Scan for the cell matching the given text and deliver its (x, y) coordinate at center. 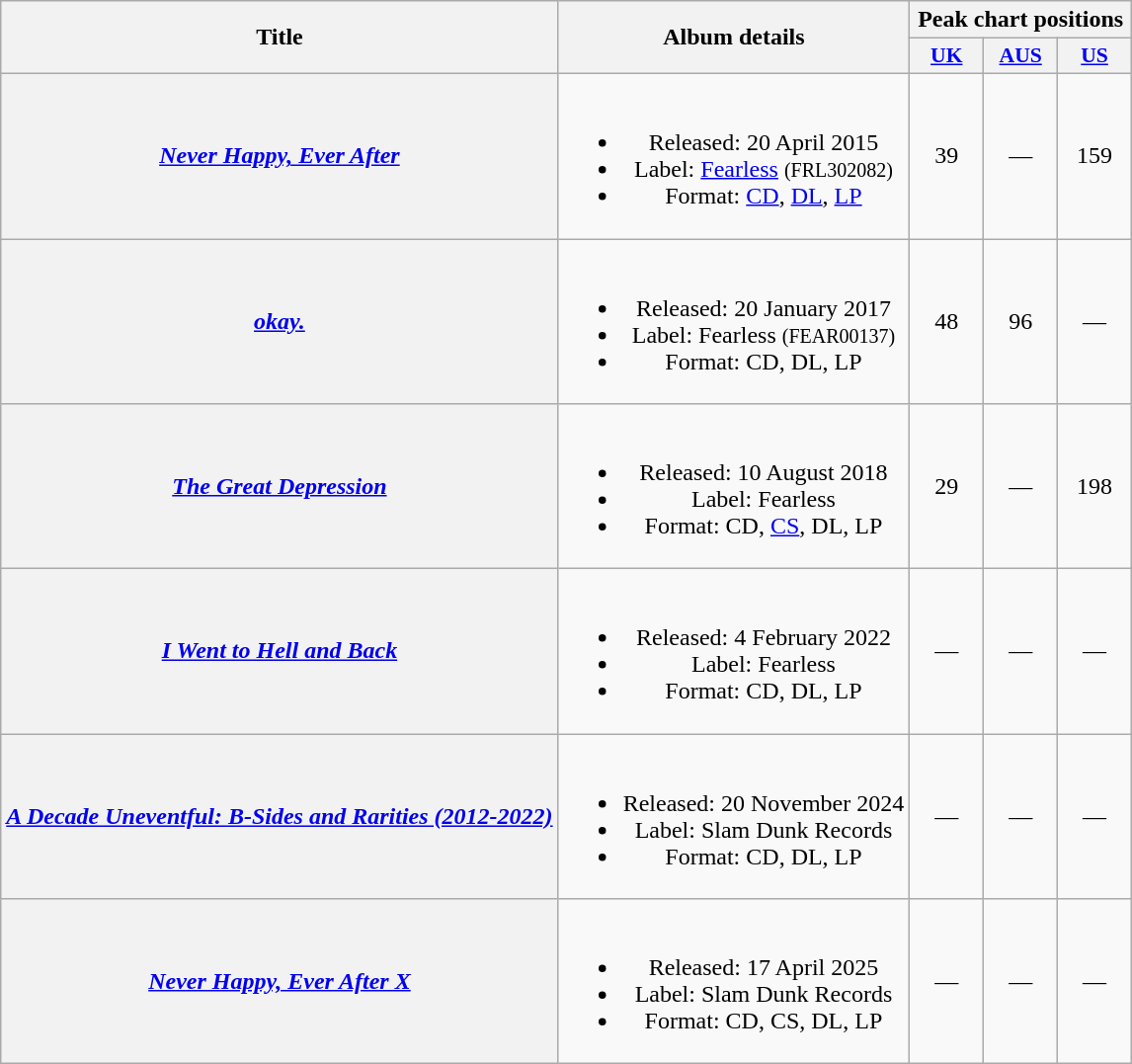
okay. (280, 322)
Album details (734, 38)
Never Happy, Ever After X (280, 982)
Released: 20 January 2017Label: Fearless (FEAR00137)Format: CD, DL, LP (734, 322)
AUS (1021, 56)
The Great Depression (280, 486)
US (1094, 56)
Released: 4 February 2022Label: FearlessFormat: CD, DL, LP (734, 652)
Title (280, 38)
A Decade Uneventful: B-Sides and Rarities (2012-2022) (280, 816)
Peak chart positions (1021, 20)
Released: 17 April 2025Label: Slam Dunk RecordsFormat: CD, CS, DL, LP (734, 982)
159 (1094, 156)
Released: 20 April 2015Label: Fearless (FRL302082)Format: CD, DL, LP (734, 156)
Never Happy, Ever After (280, 156)
96 (1021, 322)
39 (946, 156)
I Went to Hell and Back (280, 652)
29 (946, 486)
Released: 10 August 2018Label: FearlessFormat: CD, CS, DL, LP (734, 486)
198 (1094, 486)
Released: 20 November 2024Label: Slam Dunk RecordsFormat: CD, DL, LP (734, 816)
48 (946, 322)
UK (946, 56)
